Determine the (x, y) coordinate at the center of the cell enclosing the given text.  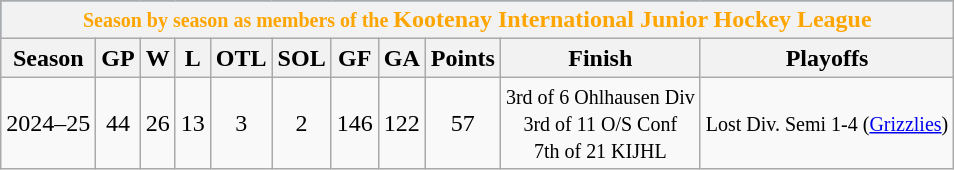
13 (192, 123)
GF (354, 58)
2024–25 (48, 123)
Lost Div. Semi 1-4 (Grizzlies) (827, 123)
146 (354, 123)
Finish (600, 58)
SOL (302, 58)
Season (48, 58)
Points (462, 58)
W (158, 58)
Playoffs (827, 58)
L (192, 58)
122 (402, 123)
3rd of 6 Ohlhausen Div3rd of 11 O/S Conf 7th of 21 KIJHL (600, 123)
44 (118, 123)
26 (158, 123)
Season by season as members of the Kootenay International Junior Hockey League (478, 20)
57 (462, 123)
GP (118, 58)
3 (241, 123)
2 (302, 123)
GA (402, 58)
OTL (241, 58)
